Provide the [x, y] coordinate of the cell's center where the given text is located.  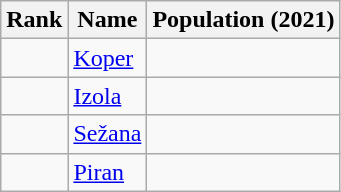
Koper [108, 58]
Piran [108, 172]
Sežana [108, 134]
Name [108, 20]
Izola [108, 96]
Rank [34, 20]
Population (2021) [244, 20]
